Search for the cell housing the specified text and yield its (X, Y) center coordinate. 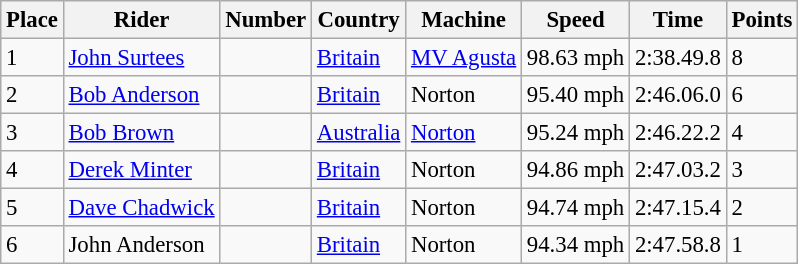
Number (266, 20)
Time (678, 20)
Derek Minter (142, 170)
94.34 mph (576, 245)
95.24 mph (576, 133)
95.40 mph (576, 95)
98.63 mph (576, 58)
8 (762, 58)
2:47.15.4 (678, 208)
Bob Anderson (142, 95)
John Surtees (142, 58)
2:38.49.8 (678, 58)
2:47.58.8 (678, 245)
Machine (464, 20)
John Anderson (142, 245)
Place (32, 20)
Country (359, 20)
Speed (576, 20)
2:46.22.2 (678, 133)
Dave Chadwick (142, 208)
Points (762, 20)
2:47.03.2 (678, 170)
Rider (142, 20)
2:46.06.0 (678, 95)
5 (32, 208)
94.74 mph (576, 208)
94.86 mph (576, 170)
Australia (359, 133)
Bob Brown (142, 133)
MV Agusta (464, 58)
